Scan for the cell matching the given text and deliver its [X, Y] coordinate at center. 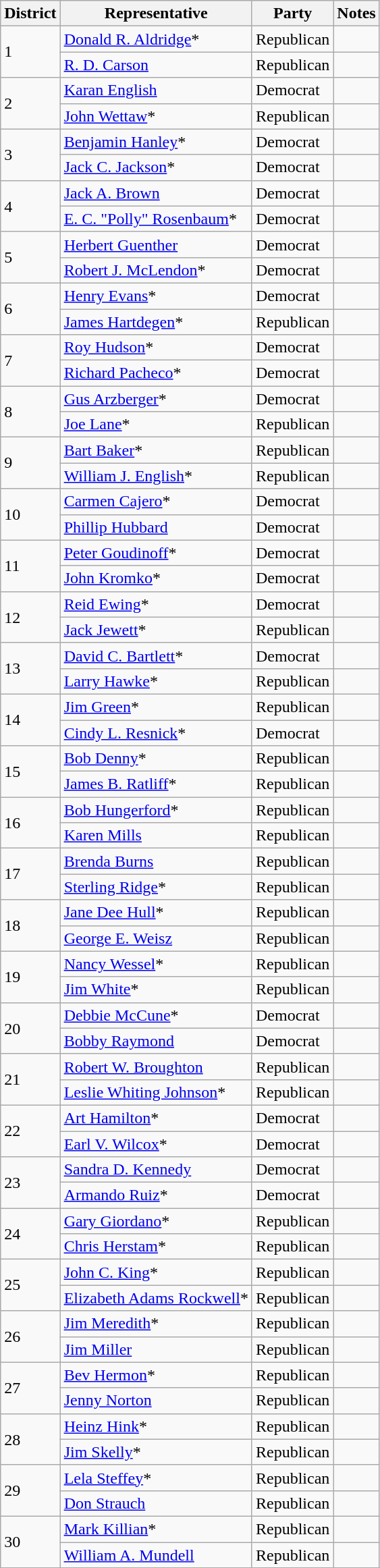
Karen Mills [156, 836]
Party [292, 13]
24 [30, 1234]
Notes [356, 13]
Bev Hermon* [156, 1375]
7 [30, 360]
8 [30, 412]
Jim White* [156, 990]
Carmen Cajero* [156, 502]
25 [30, 1285]
Herbert Guenther [156, 244]
17 [30, 874]
12 [30, 617]
30 [30, 1542]
Jack C. Jackson* [156, 167]
Henry Evans* [156, 296]
22 [30, 1131]
23 [30, 1183]
William A. Mundell [156, 1555]
19 [30, 977]
Cindy L. Resnick* [156, 732]
Jack Jewett* [156, 630]
Bob Denny* [156, 759]
Richard Pacheco* [156, 373]
John Kromko* [156, 578]
Reid Ewing* [156, 604]
Robert W. Broughton [156, 1066]
3 [30, 155]
Earl V. Wilcox* [156, 1144]
20 [30, 1028]
George E. Weisz [156, 938]
Donald R. Aldridge* [156, 39]
Bob Hungerford* [156, 810]
Representative [156, 13]
Elizabeth Adams Rockwell* [156, 1298]
Mark Killian* [156, 1529]
Gus Arzberger* [156, 399]
1 [30, 52]
Leslie Whiting Johnson* [156, 1092]
Brenda Burns [156, 861]
Chris Herstam* [156, 1247]
Sterling Ridge* [156, 887]
E. C. "Polly" Rosenbaum* [156, 219]
21 [30, 1079]
Jim Skelly* [156, 1452]
15 [30, 772]
Phillip Hubbard [156, 527]
18 [30, 925]
Lela Steffey* [156, 1478]
John C. King* [156, 1272]
2 [30, 103]
14 [30, 720]
27 [30, 1388]
Peter Goudinoff* [156, 553]
11 [30, 566]
Jim Miller [156, 1349]
Robert J. McLendon* [156, 270]
Jack A. Brown [156, 193]
James B. Ratliff* [156, 784]
Bart Baker* [156, 450]
Armando Ruiz* [156, 1195]
4 [30, 206]
16 [30, 823]
26 [30, 1336]
Debbie McCune* [156, 1015]
Jenny Norton [156, 1401]
Jim Meredith* [156, 1324]
R. D. Carson [156, 65]
6 [30, 308]
Heinz Hink* [156, 1426]
5 [30, 257]
Nancy Wessel* [156, 964]
Art Hamilton* [156, 1118]
District [30, 13]
Jim Green* [156, 707]
9 [30, 463]
28 [30, 1439]
Joe Lane* [156, 425]
Sandra D. Kennedy [156, 1170]
Gary Giordano* [156, 1221]
10 [30, 514]
13 [30, 668]
David C. Bartlett* [156, 655]
Larry Hawke* [156, 681]
Bobby Raymond [156, 1041]
John Wettaw* [156, 116]
James Hartdegen* [156, 322]
Benjamin Hanley* [156, 142]
William J. English* [156, 476]
Jane Dee Hull* [156, 913]
Karan English [156, 90]
29 [30, 1490]
Don Strauch [156, 1503]
Roy Hudson* [156, 348]
